Return (X, Y) of the center of cell containing provided text 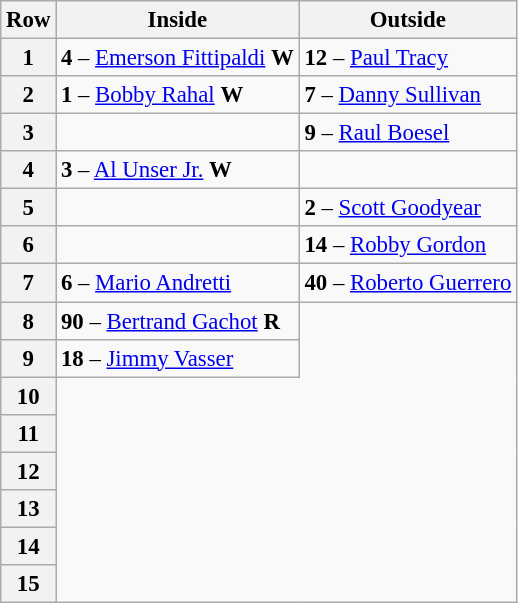
4 (28, 170)
15 (28, 584)
9 – Raul Boesel (408, 133)
2 (28, 95)
10 (28, 396)
6 – Mario Andretti (178, 283)
1 – Bobby Rahal W (178, 95)
14 – Robby Gordon (408, 245)
7 – Danny Sullivan (408, 95)
6 (28, 245)
18 – Jimmy Vasser (178, 358)
2 – Scott Goodyear (408, 208)
1 (28, 58)
Row (28, 20)
14 (28, 546)
40 – Roberto Guerrero (408, 283)
12 – Paul Tracy (408, 58)
12 (28, 471)
7 (28, 283)
90 – Bertrand Gachot R (178, 321)
5 (28, 208)
Inside (178, 20)
13 (28, 509)
11 (28, 433)
3 (28, 133)
9 (28, 358)
8 (28, 321)
4 – Emerson Fittipaldi W (178, 58)
Outside (408, 20)
3 – Al Unser Jr. W (178, 170)
